Output the (X, Y) coordinate of the center of the cell containing the given text.  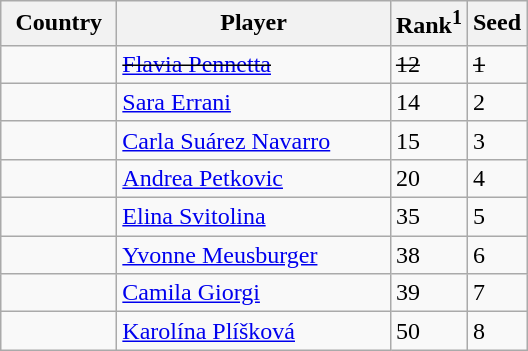
15 (428, 140)
Seed (496, 24)
7 (496, 293)
4 (496, 178)
50 (428, 331)
35 (428, 217)
2 (496, 102)
38 (428, 255)
Andrea Petkovic (254, 178)
Camila Giorgi (254, 293)
14 (428, 102)
Carla Suárez Navarro (254, 140)
39 (428, 293)
Flavia Pennetta (254, 64)
12 (428, 64)
Player (254, 24)
1 (496, 64)
Sara Errani (254, 102)
5 (496, 217)
6 (496, 255)
Rank1 (428, 24)
Karolína Plíšková (254, 331)
Country (59, 24)
3 (496, 140)
20 (428, 178)
Elina Svitolina (254, 217)
Yvonne Meusburger (254, 255)
8 (496, 331)
